Return the [X, Y] coordinate for the center point of the cell that contains the specified text.  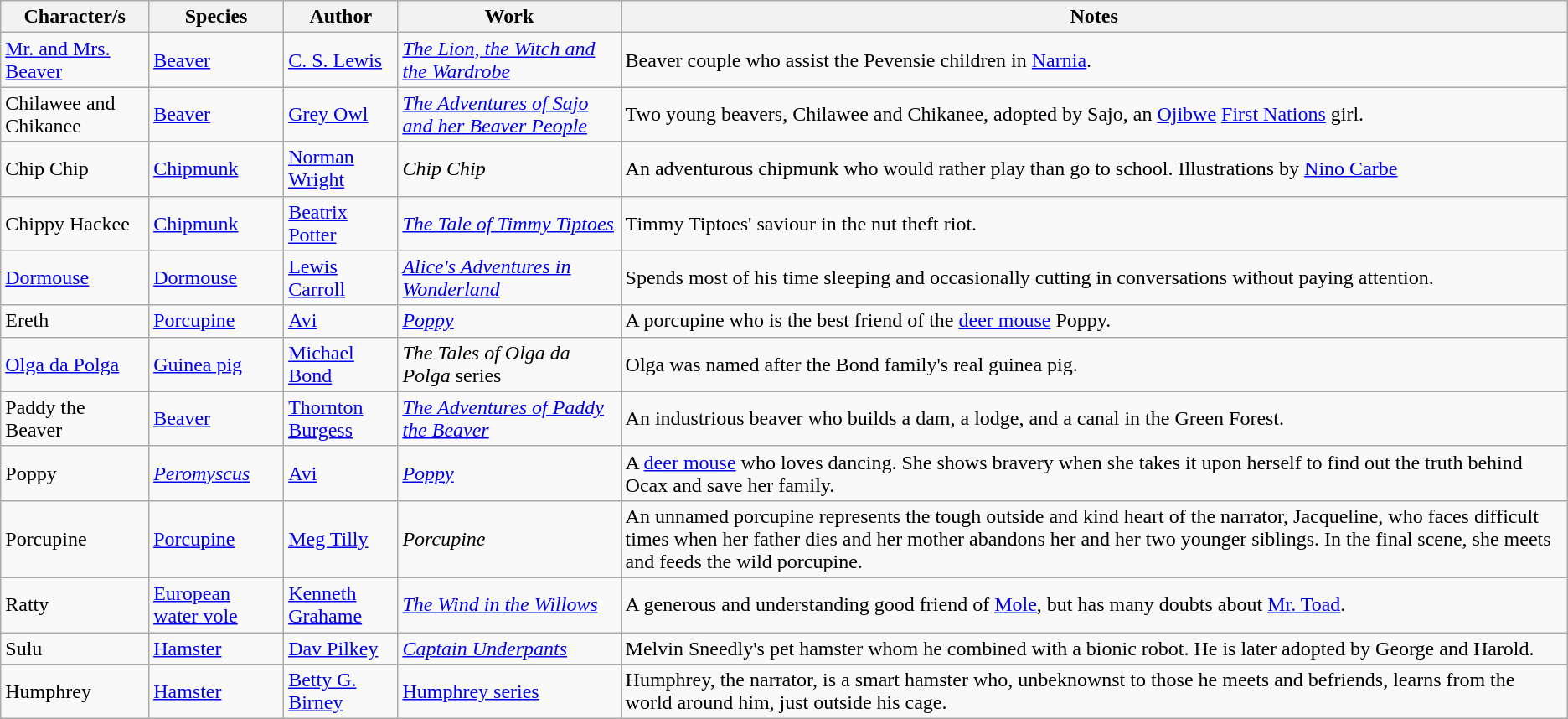
Kenneth Grahame [341, 605]
Work [509, 17]
An industrious beaver who builds a dam, a lodge, and a canal in the Green Forest. [1094, 419]
Thornton Burgess [341, 419]
Michael Bond [341, 364]
Character/s [75, 17]
A deer mouse who loves dancing. She shows bravery when she takes it upon herself to find out the truth behind Ocax and save her family. [1094, 473]
Humphrey series [509, 692]
Grey Owl [341, 114]
The Adventures of Paddy the Beaver [509, 419]
Meg Tilly [341, 539]
Species [216, 17]
Peromyscus [216, 473]
Chilawee and Chikanee [75, 114]
Norman Wright [341, 169]
Mr. and Mrs. Beaver [75, 60]
Melvin Sneedly's pet hamster whom he combined with a bionic robot. He is later adopted by George and Harold. [1094, 648]
Guinea pig [216, 364]
Dav Pilkey [341, 648]
The Wind in the Willows [509, 605]
Alice's Adventures in Wonderland [509, 278]
An adventurous chipmunk who would rather play than go to school. Illustrations by Nino Carbe [1094, 169]
Author [341, 17]
Timmy Tiptoes' saviour in the nut theft riot. [1094, 223]
Sulu [75, 648]
The Adventures of Sajo and her Beaver People [509, 114]
Notes [1094, 17]
A porcupine who is the best friend of the deer mouse Poppy. [1094, 321]
Beatrix Potter [341, 223]
A generous and understanding good friend of Mole, but has many doubts about Mr. Toad. [1094, 605]
Betty G. Birney [341, 692]
Ereth [75, 321]
Humphrey, the narrator, is a smart hamster who, unbeknownst to those he meets and befriends, learns from the world around him, just outside his cage. [1094, 692]
Two young beavers, Chilawee and Chikanee, adopted by Sajo, an Ojibwe First Nations girl. [1094, 114]
Ratty [75, 605]
The Lion, the Witch and the Wardrobe [509, 60]
Lewis Carroll [341, 278]
Humphrey [75, 692]
Olga da Polga [75, 364]
The Tale of Timmy Tiptoes [509, 223]
Captain Underpants [509, 648]
Olga was named after the Bond family's real guinea pig. [1094, 364]
C. S. Lewis [341, 60]
Spends most of his time sleeping and occasionally cutting in conversations without paying attention. [1094, 278]
Paddy the Beaver [75, 419]
Chippy Hackee [75, 223]
Beaver couple who assist the Pevensie children in Narnia. [1094, 60]
European water vole [216, 605]
The Tales of Olga da Polga series [509, 364]
